Output the [X, Y] coordinate of the center of the cell containing the given text.  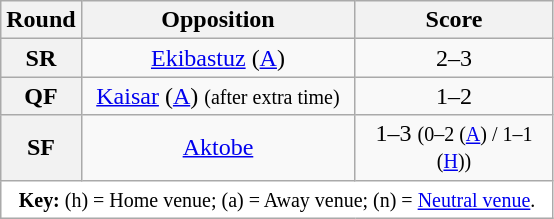
Score [454, 20]
Opposition [218, 20]
Round [41, 20]
2–3 [454, 58]
QF [41, 96]
SF [41, 148]
1–3 (0–2 (A) / 1–1 (H)) [454, 148]
1–2 [454, 96]
Aktobe [218, 148]
Ekibastuz (A) [218, 58]
Kaisar (A) (after extra time) [218, 96]
SR [41, 58]
Key: (h) = Home venue; (a) = Away venue; (n) = Neutral venue. [278, 199]
